Extract the [x, y] coordinate from the center of the cell holding the provided text.  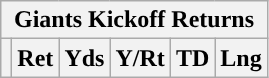
Lng [241, 58]
Ret [36, 58]
TD [192, 58]
Y/Rt [140, 58]
Giants Kickoff Returns [134, 20]
Yds [84, 58]
